Output the [x, y] coordinate of the center of the cell containing the given text.  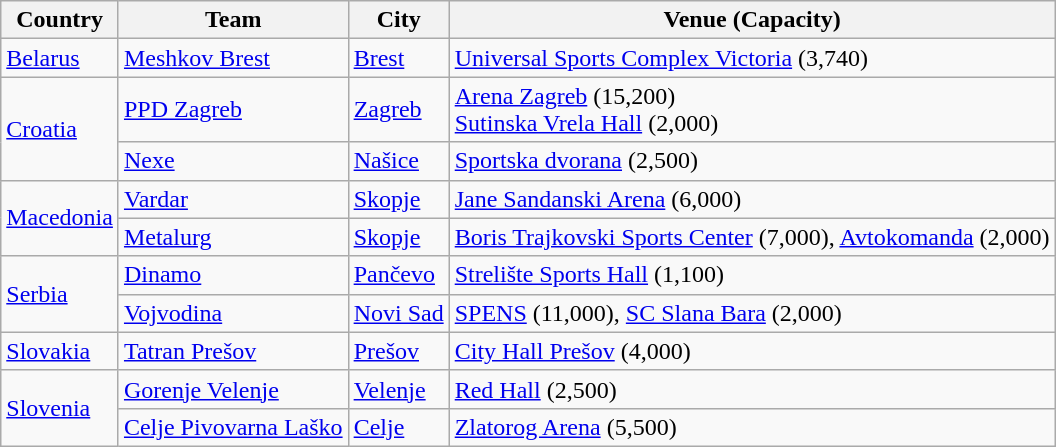
Brest [398, 58]
Serbia [60, 294]
Slovenia [60, 408]
Arena Zagreb (15,200)Sutinska Vrela Hall (2,000) [752, 110]
Venue (Capacity) [752, 20]
Team [233, 20]
Dinamo [233, 275]
Metalurg [233, 237]
Pančevo [398, 275]
Belarus [60, 58]
Našice [398, 161]
PPD Zagreb [233, 110]
Zagreb [398, 110]
Macedonia [60, 218]
Vojvodina [233, 313]
SPENS (11,000), SC Slana Bara (2,000) [752, 313]
Strelište Sports Hall (1,100) [752, 275]
Jane Sandanski Arena (6,000) [752, 199]
Gorenje Velenje [233, 389]
Vardar [233, 199]
Sportska dvorana (2,500) [752, 161]
Celje Pivovarna Laško [233, 427]
Slovakia [60, 351]
Country [60, 20]
Celje [398, 427]
Prešov [398, 351]
Velenje [398, 389]
City Hall Prešov (4,000) [752, 351]
Novi Sad [398, 313]
Meshkov Brest [233, 58]
Tatran Prešov [233, 351]
Croatia [60, 128]
Boris Trajkovski Sports Center (7,000), Avtokomanda (2,000) [752, 237]
City [398, 20]
Zlatorog Arena (5,500) [752, 427]
Red Hall (2,500) [752, 389]
Universal Sports Complex Victoria (3,740) [752, 58]
Nexe [233, 161]
